Determine the [x, y] coordinate at the center of the cell enclosing the given text.  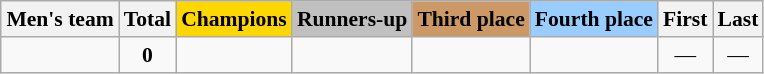
Men's team [60, 19]
Last [738, 19]
Third place [470, 19]
Fourth place [594, 19]
0 [148, 55]
Total [148, 19]
Champions [234, 19]
First [685, 19]
Runners-up [352, 19]
